Capture the cell that displays the provided text and extract its (x, y) central coordinate. 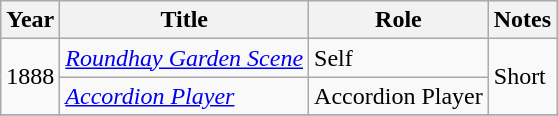
Self (399, 58)
Title (184, 20)
Year (30, 20)
Notes (522, 20)
Short (522, 77)
Role (399, 20)
1888 (30, 77)
Roundhay Garden Scene (184, 58)
